Determine the (x, y) coordinate at the center of the cell enclosing the given text.  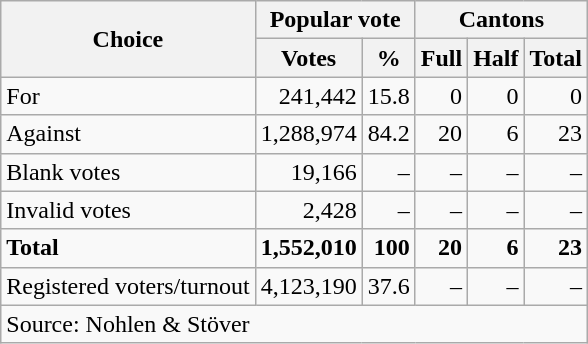
Blank votes (128, 172)
1,552,010 (308, 248)
Half (496, 58)
For (128, 96)
241,442 (308, 96)
% (388, 58)
19,166 (308, 172)
100 (388, 248)
1,288,974 (308, 134)
Invalid votes (128, 210)
Popular vote (335, 20)
37.6 (388, 286)
84.2 (388, 134)
Cantons (501, 20)
15.8 (388, 96)
Against (128, 134)
Votes (308, 58)
Choice (128, 39)
Registered voters/turnout (128, 286)
Source: Nohlen & Stöver (294, 324)
Full (441, 58)
4,123,190 (308, 286)
2,428 (308, 210)
